From the cell containing the given text, extract its center point as [X, Y] coordinate. 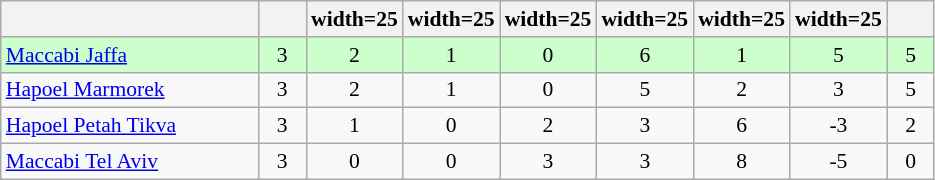
-3 [838, 126]
8 [742, 162]
-5 [838, 162]
Maccabi Tel Aviv [130, 162]
Maccabi Jaffa [130, 55]
Hapoel Marmorek [130, 90]
Hapoel Petah Tikva [130, 126]
